Search for the cell housing the specified text and yield its (X, Y) center coordinate. 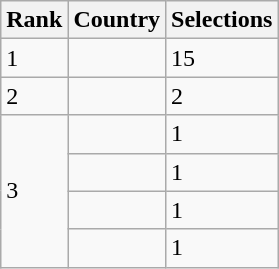
Rank (34, 20)
Country (117, 20)
Selections (222, 20)
15 (222, 58)
3 (34, 191)
